Scan for the cell matching the given text and deliver its [X, Y] coordinate at center. 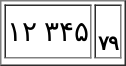
۷۹ [108, 31]
۱۲ ۳۴۵ [48, 31]
